Return [X, Y] of the center of cell containing provided text 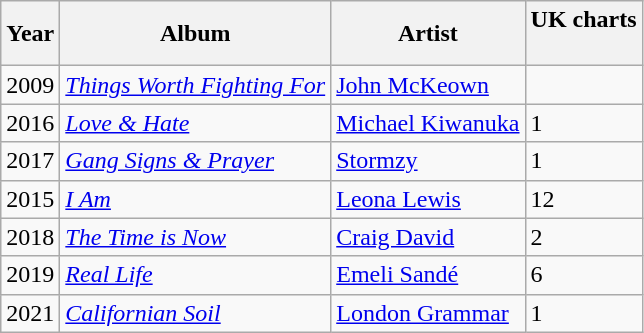
Emeli Sandé [428, 275]
Stormzy [428, 161]
2016 [30, 123]
6 [584, 275]
Craig David [428, 237]
12 [584, 199]
London Grammar [428, 313]
Gang Signs & Prayer [196, 161]
2019 [30, 275]
Californian Soil [196, 313]
Michael Kiwanuka [428, 123]
Real Life [196, 275]
2009 [30, 85]
I Am [196, 199]
Love & Hate [196, 123]
2021 [30, 313]
Leona Lewis [428, 199]
Year [30, 34]
2018 [30, 237]
UK charts [584, 34]
2015 [30, 199]
2017 [30, 161]
Album [196, 34]
The Time is Now [196, 237]
John McKeown [428, 85]
2 [584, 237]
Things Worth Fighting For [196, 85]
Artist [428, 34]
